Locate the cell with the specified text and output its [X, Y] center coordinate. 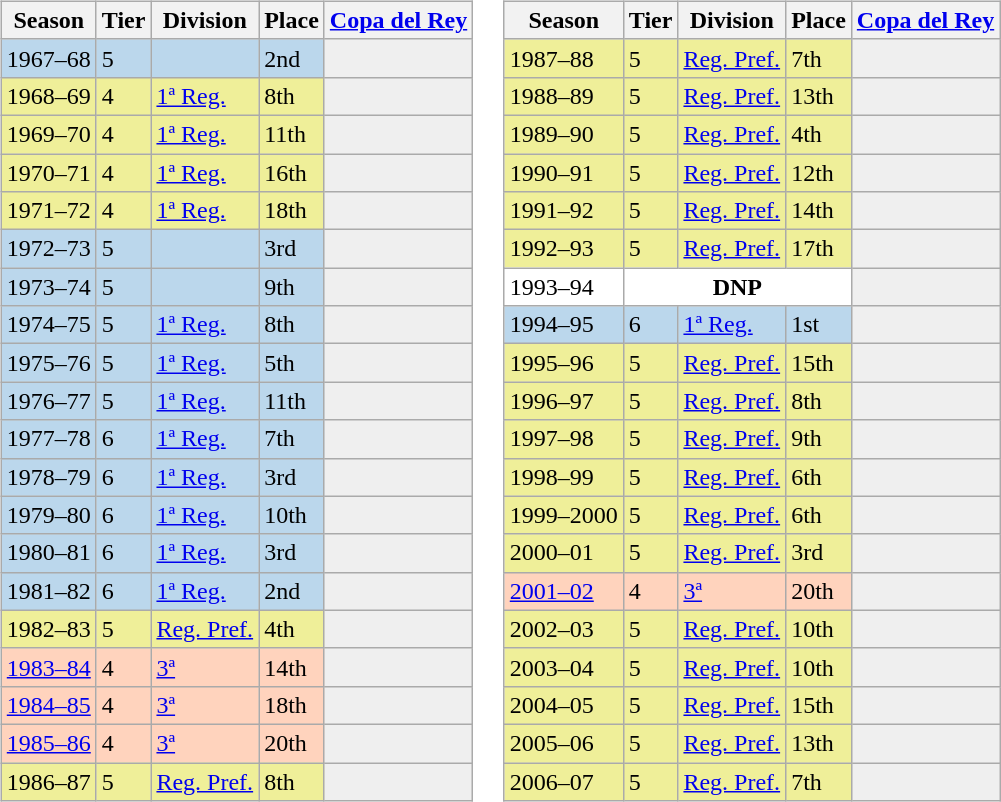
2006–07 [564, 781]
1973–74 [48, 287]
1979–80 [48, 515]
2004–05 [564, 705]
1st [819, 325]
1998–99 [564, 477]
1989–90 [564, 134]
1995–96 [564, 363]
1990–91 [564, 173]
1978–79 [48, 477]
1971–72 [48, 211]
1993–94 [564, 287]
1997–98 [564, 439]
1977–78 [48, 439]
2000–01 [564, 553]
16th [292, 173]
1987–88 [564, 58]
DNP [737, 287]
1972–73 [48, 249]
1968–69 [48, 96]
1996–97 [564, 401]
1969–70 [48, 134]
2005–06 [564, 743]
1982–83 [48, 629]
1986–87 [48, 781]
1975–76 [48, 363]
1984–85 [48, 705]
1999–2000 [564, 515]
2002–03 [564, 629]
1974–75 [48, 325]
1967–68 [48, 58]
1980–81 [48, 553]
1994–95 [564, 325]
12th [819, 173]
1983–84 [48, 667]
1976–77 [48, 401]
1981–82 [48, 591]
17th [819, 249]
1991–92 [564, 211]
2001–02 [564, 591]
1970–71 [48, 173]
1992–93 [564, 249]
1985–86 [48, 743]
5th [292, 363]
2003–04 [564, 667]
1988–89 [564, 96]
